Detect which cell encompasses the target text, then output its [X, Y] center coordinate. 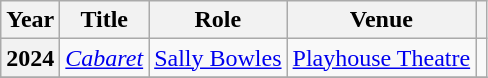
Venue [382, 20]
Role [218, 20]
Year [30, 20]
2024 [30, 58]
Title [104, 20]
Playhouse Theatre [382, 58]
Sally Bowles [218, 58]
Cabaret [104, 58]
